For the text-containing cell, return its midpoint in [x, y] coordinate format. 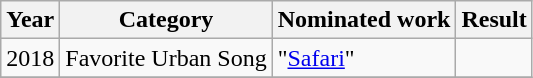
2018 [30, 58]
Category [166, 20]
Year [30, 20]
"Safari" [364, 58]
Nominated work [364, 20]
Favorite Urban Song [166, 58]
Result [494, 20]
